Find where the given text appears and provide that cell's center as [X, Y] coordinate. 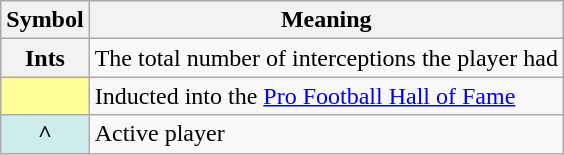
Symbol [45, 20]
Inducted into the Pro Football Hall of Fame [326, 96]
^ [45, 134]
The total number of interceptions the player had [326, 58]
Meaning [326, 20]
Active player [326, 134]
Ints [45, 58]
